Return the [X, Y] coordinate for the center point of the cell that contains the specified text.  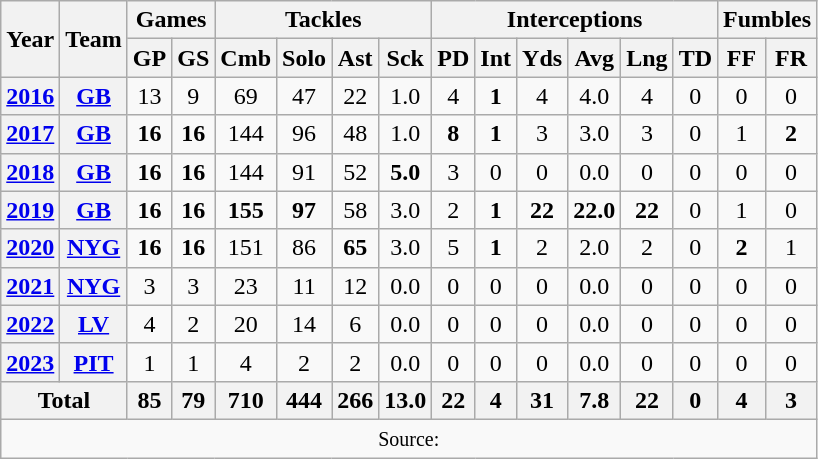
79 [194, 400]
PIT [94, 362]
Team [94, 39]
11 [304, 286]
91 [304, 172]
Tackles [324, 20]
97 [304, 210]
Cmb [246, 58]
LV [94, 324]
2023 [30, 362]
2019 [30, 210]
PD [454, 58]
Source: [409, 438]
Avg [594, 58]
Yds [542, 58]
20 [246, 324]
151 [246, 248]
58 [356, 210]
6 [356, 324]
65 [356, 248]
14 [304, 324]
69 [246, 96]
2.0 [594, 248]
2017 [30, 134]
48 [356, 134]
FR [790, 58]
Ast [356, 58]
23 [246, 286]
86 [304, 248]
2022 [30, 324]
2020 [30, 248]
9 [194, 96]
5 [454, 248]
8 [454, 134]
96 [304, 134]
Fumbles [768, 20]
GP [149, 58]
Int [496, 58]
13 [149, 96]
GS [194, 58]
155 [246, 210]
Solo [304, 58]
FF [742, 58]
TD [695, 58]
Year [30, 39]
52 [356, 172]
710 [246, 400]
12 [356, 286]
4.0 [594, 96]
Interceptions [575, 20]
Total [64, 400]
85 [149, 400]
2018 [30, 172]
13.0 [406, 400]
266 [356, 400]
2021 [30, 286]
5.0 [406, 172]
Sck [406, 58]
Games [170, 20]
444 [304, 400]
7.8 [594, 400]
2016 [30, 96]
31 [542, 400]
Lng [647, 58]
22.0 [594, 210]
47 [304, 96]
